From the cell containing the given text, extract its center point as (X, Y) coordinate. 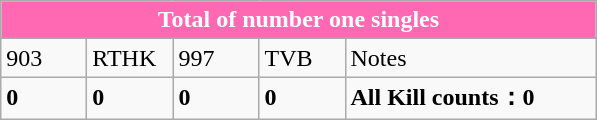
Notes (470, 58)
Total of number one singles (298, 20)
997 (216, 58)
903 (44, 58)
All Kill counts：0 (470, 98)
RTHK (130, 58)
TVB (302, 58)
